Locate the cell with the specified text and output its [x, y] center coordinate. 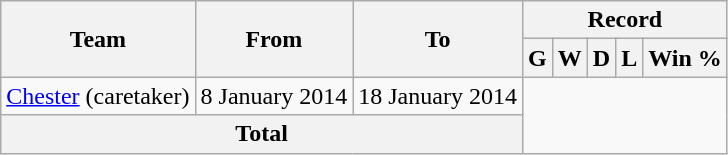
L [630, 58]
D [601, 58]
Total [262, 134]
Team [98, 39]
Record [624, 20]
8 January 2014 [274, 96]
G [537, 58]
From [274, 39]
Chester (caretaker) [98, 96]
Win % [686, 58]
To [438, 39]
18 January 2014 [438, 96]
W [570, 58]
